Provide the [x, y] coordinate of the cell's center where the given text is located.  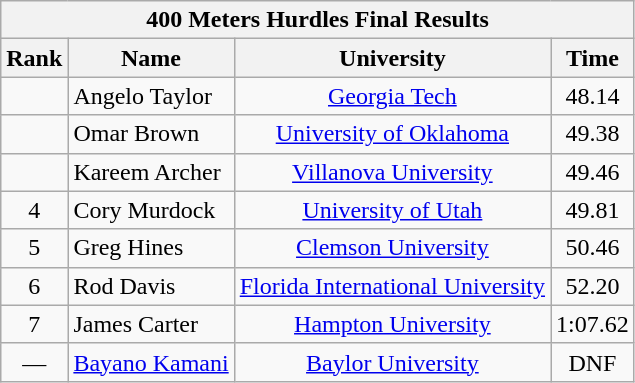
James Carter [151, 324]
49.81 [593, 210]
Angelo Taylor [151, 96]
49.46 [593, 172]
Florida International University [392, 286]
Kareem Archer [151, 172]
DNF [593, 362]
Bayano Kamani [151, 362]
Hampton University [392, 324]
Rod Davis [151, 286]
50.46 [593, 248]
Name [151, 58]
7 [34, 324]
Omar Brown [151, 134]
6 [34, 286]
4 [34, 210]
5 [34, 248]
52.20 [593, 286]
University of Oklahoma [392, 134]
49.38 [593, 134]
Georgia Tech [392, 96]
Cory Murdock [151, 210]
— [34, 362]
Baylor University [392, 362]
48.14 [593, 96]
Time [593, 58]
Rank [34, 58]
1:07.62 [593, 324]
Greg Hines [151, 248]
University [392, 58]
Villanova University [392, 172]
Clemson University [392, 248]
University of Utah [392, 210]
400 Meters Hurdles Final Results [318, 20]
